Capture the cell that displays the provided text and extract its (X, Y) central coordinate. 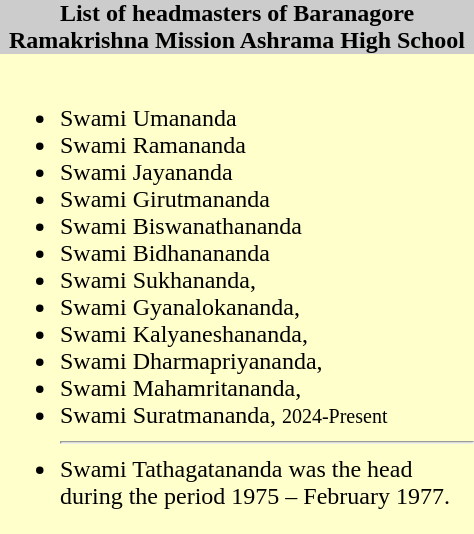
List of headmasters of Baranagore Ramakrishna Mission Ashrama High School (237, 27)
